Locate the cell with the specified text and output its [x, y] center coordinate. 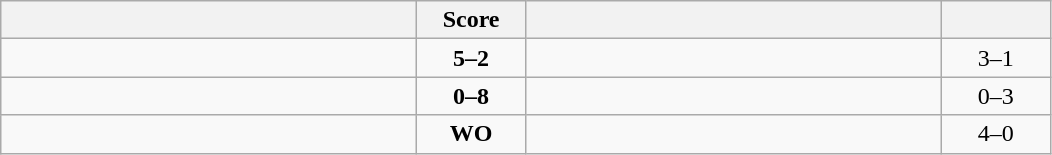
4–0 [996, 134]
0–3 [996, 96]
5–2 [472, 58]
0–8 [472, 96]
WO [472, 134]
Score [472, 20]
3–1 [996, 58]
